Capture the cell that displays the provided text and extract its [x, y] central coordinate. 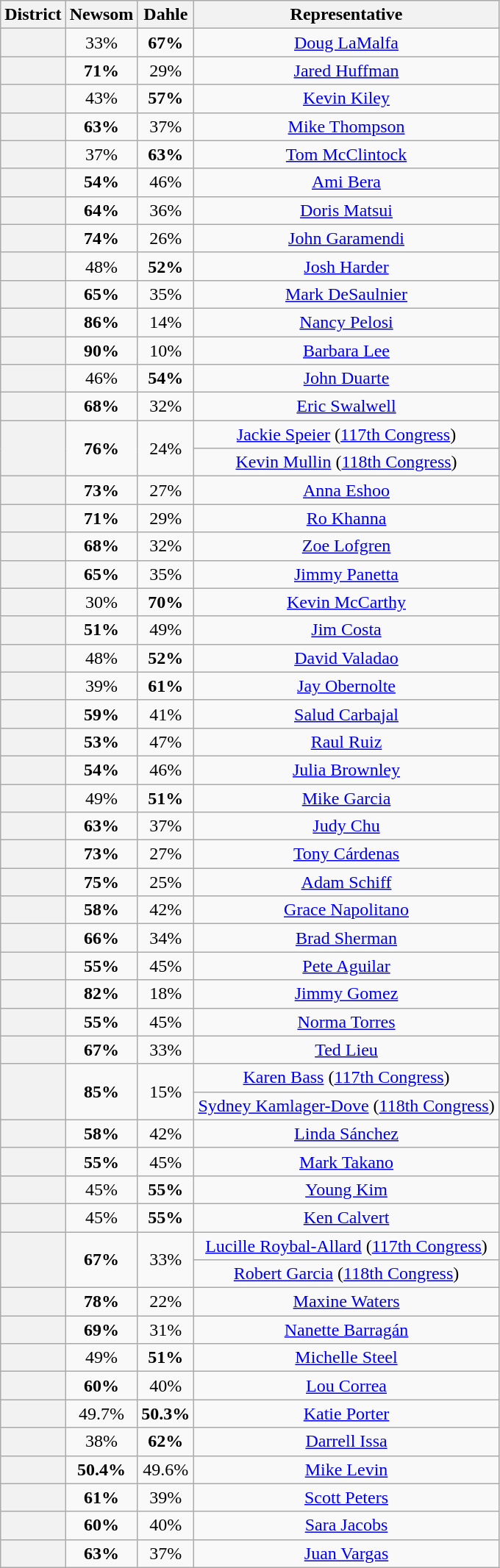
Mike Levin [346, 1469]
62% [166, 1442]
Katie Porter [346, 1414]
15% [166, 1092]
Scott Peters [346, 1497]
Anna Eshoo [346, 490]
Norma Torres [346, 1022]
Barbara Lee [346, 351]
Ted Lieu [346, 1050]
78% [101, 1302]
Zoe Lofgren [346, 546]
49.7% [101, 1414]
64% [101, 210]
Jared Huffman [346, 71]
Tony Cárdenas [346, 854]
14% [166, 322]
Jackie Speier (117th Congress) [346, 434]
Juan Vargas [346, 1553]
Pete Aguilar [346, 966]
Karen Bass (117th Congress) [346, 1078]
25% [166, 882]
74% [101, 238]
Julia Brownley [346, 770]
31% [166, 1330]
Adam Schiff [346, 882]
Newsom [101, 15]
Eric Swalwell [346, 407]
22% [166, 1302]
Representative [346, 15]
70% [166, 602]
Jay Obernolte [346, 686]
86% [101, 322]
David Valadao [346, 658]
Jim Costa [346, 630]
90% [101, 351]
Robert Garcia (118th Congress) [346, 1274]
John Duarte [346, 379]
Jimmy Panetta [346, 574]
Doris Matsui [346, 210]
66% [101, 938]
Salud Carbajal [346, 714]
10% [166, 351]
Judy Chu [346, 826]
Brad Sherman [346, 938]
18% [166, 994]
41% [166, 714]
24% [166, 448]
49.6% [166, 1469]
District [33, 15]
Kevin Mullin (118th Congress) [346, 462]
Josh Harder [346, 266]
85% [101, 1092]
Ken Calvert [346, 1217]
Ami Bera [346, 182]
82% [101, 994]
26% [166, 238]
Mark Takano [346, 1161]
Mike Thompson [346, 126]
Lou Correa [346, 1386]
36% [166, 210]
47% [166, 742]
50.3% [166, 1414]
Mark DeSaulnier [346, 294]
Raul Ruiz [346, 742]
30% [101, 602]
Lucille Roybal-Allard (117th Congress) [346, 1246]
Young Kim [346, 1189]
Nanette Barragán [346, 1330]
Michelle Steel [346, 1358]
Nancy Pelosi [346, 322]
Linda Sánchez [346, 1134]
Maxine Waters [346, 1302]
Doug LaMalfa [346, 43]
34% [166, 938]
57% [166, 99]
43% [101, 99]
50.4% [101, 1469]
Mike Garcia [346, 798]
Kevin Kiley [346, 99]
59% [101, 714]
Darrell Issa [346, 1442]
38% [101, 1442]
75% [101, 882]
John Garamendi [346, 238]
69% [101, 1330]
Tom McClintock [346, 154]
Dahle [166, 15]
Kevin McCarthy [346, 602]
53% [101, 742]
Sara Jacobs [346, 1525]
Ro Khanna [346, 518]
76% [101, 448]
Grace Napolitano [346, 910]
Sydney Kamlager-Dove (118th Congress) [346, 1106]
Jimmy Gomez [346, 994]
